Detect which cell encompasses the target text, then output its (x, y) center coordinate. 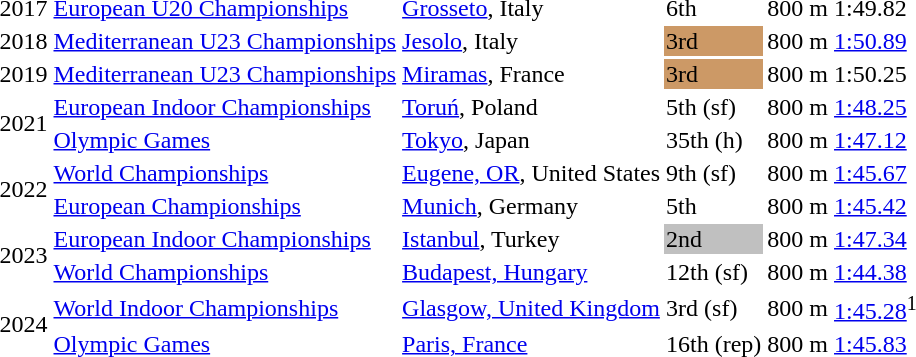
Tokyo, Japan (532, 140)
European Championships (225, 206)
12th (sf) (714, 272)
Istanbul, Turkey (532, 239)
5th (sf) (714, 107)
World Indoor Championships (225, 308)
9th (sf) (714, 173)
Budapest, Hungary (532, 272)
Olympic Games (225, 140)
Miramas, France (532, 74)
Munich, Germany (532, 206)
5th (714, 206)
Jesolo, Italy (532, 41)
2nd (714, 239)
Eugene, OR, United States (532, 173)
3rd (sf) (714, 308)
Glasgow, United Kingdom (532, 308)
Toruń, Poland (532, 107)
35th (h) (714, 140)
